From the cell containing the given text, extract its center point as (x, y) coordinate. 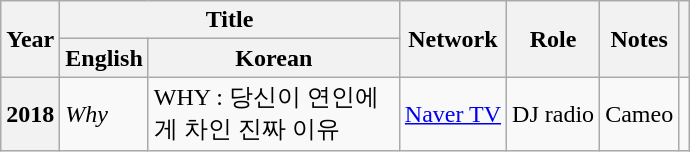
Cameo (640, 114)
Role (554, 39)
Network (452, 39)
WHY : 당신이 연인에게 차인 진짜 이유 (274, 114)
Title (230, 20)
2018 (30, 114)
English (104, 58)
DJ radio (554, 114)
Korean (274, 58)
Naver TV (452, 114)
Notes (640, 39)
Year (30, 39)
Why (104, 114)
